Extract the (X, Y) coordinate from the center of the cell holding the provided text.  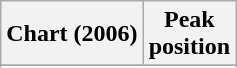
Peakposition (189, 34)
Chart (2006) (72, 34)
